Detect which cell encompasses the target text, then output its (X, Y) center coordinate. 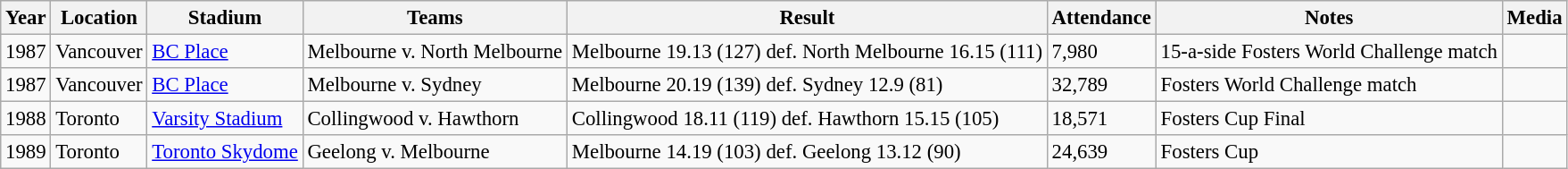
Collingwood 18.11 (119) def. Hawthorn 15.15 (105) (807, 119)
Media (1535, 18)
Notes (1329, 18)
Year (26, 18)
Melbourne 19.13 (127) def. North Melbourne 16.15 (111) (807, 52)
24,639 (1101, 152)
Varsity Stadium (225, 119)
15-a-side Fosters World Challenge match (1329, 52)
Location (99, 18)
Collingwood v. Hawthorn (435, 119)
Result (807, 18)
Fosters World Challenge match (1329, 85)
Melbourne v. Sydney (435, 85)
Attendance (1101, 18)
Fosters Cup (1329, 152)
7,980 (1101, 52)
1989 (26, 152)
Geelong v. Melbourne (435, 152)
Stadium (225, 18)
18,571 (1101, 119)
Fosters Cup Final (1329, 119)
32,789 (1101, 85)
Melbourne 14.19 (103) def. Geelong 13.12 (90) (807, 152)
Melbourne 20.19 (139) def. Sydney 12.9 (81) (807, 85)
Melbourne v. North Melbourne (435, 52)
Toronto Skydome (225, 152)
Teams (435, 18)
1988 (26, 119)
